Provide the (X, Y) coordinate of the cell's center where the given text is located.  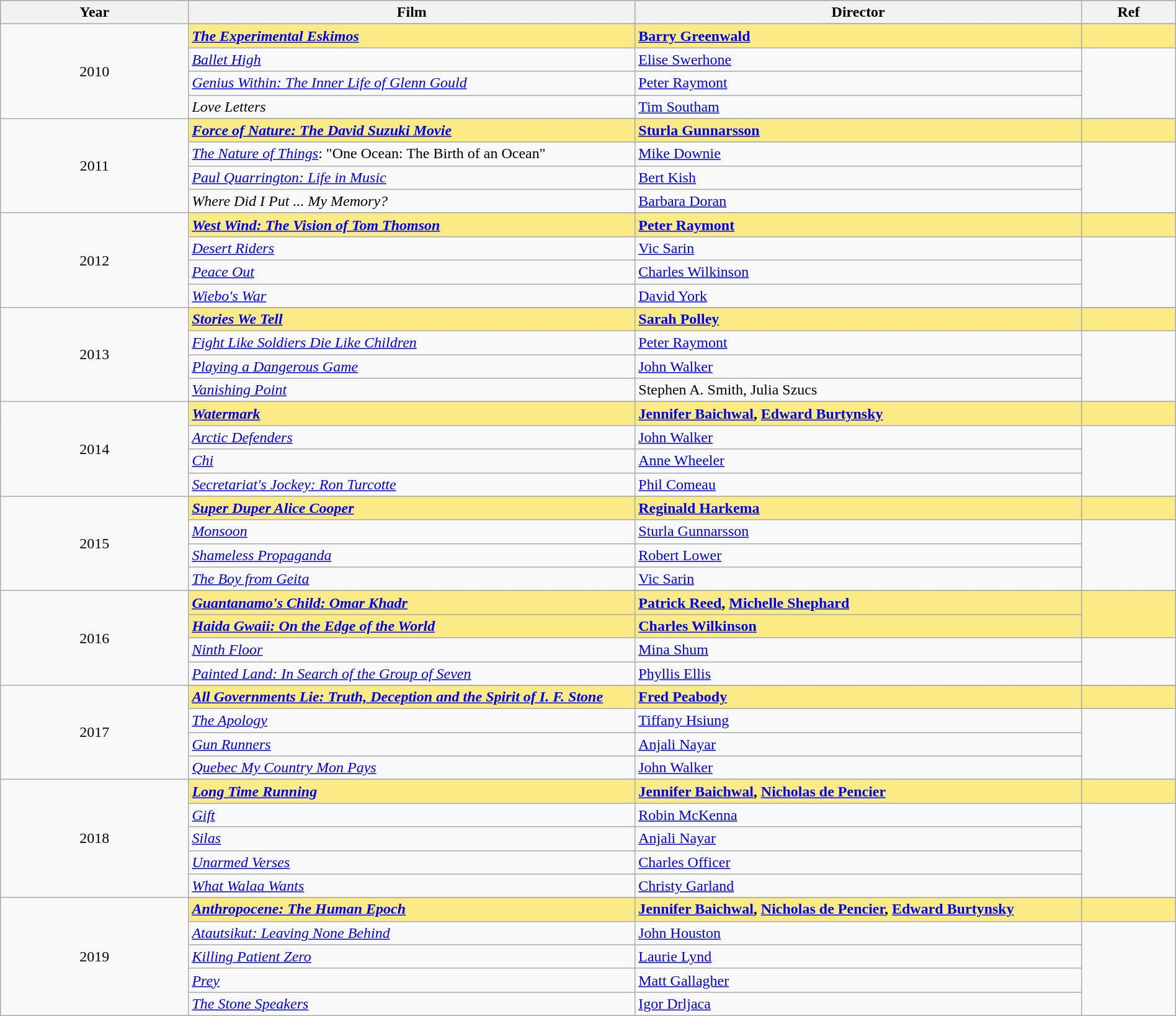
Patrick Reed, Michelle Shephard (858, 602)
Painted Land: In Search of the Group of Seven (412, 673)
Genius Within: The Inner Life of Glenn Gould (412, 83)
2016 (94, 638)
Secretariat's Jockey: Ron Turcotte (412, 484)
Robert Lower (858, 555)
Vanishing Point (412, 390)
All Governments Lie: Truth, Deception and the Spirit of I. F. Stone (412, 697)
Haida Gwaii: On the Edge of the World (412, 626)
John Houston (858, 933)
The Stone Speakers (412, 1004)
Sarah Polley (858, 319)
Long Time Running (412, 791)
Killing Patient Zero (412, 956)
Anne Wheeler (858, 461)
2013 (94, 355)
The Experimental Eskimos (412, 36)
Desert Riders (412, 248)
Phil Comeau (858, 484)
Guantanamo's Child: Omar Khadr (412, 602)
Jennifer Baichwal, Edward Burtynsky (858, 414)
Quebec My Country Mon Pays (412, 768)
The Nature of Things: "One Ocean: The Birth of an Ocean" (412, 154)
Barry Greenwald (858, 36)
Igor Drljaca (858, 1004)
2011 (94, 166)
2019 (94, 956)
Unarmed Verses (412, 862)
Director (858, 12)
Fred Peabody (858, 697)
Jennifer Baichwal, Nicholas de Pencier, Edward Burtynsky (858, 909)
Tiffany Hsiung (858, 721)
Robin McKenna (858, 815)
Laurie Lynd (858, 956)
Mike Downie (858, 154)
The Apology (412, 721)
Fight Like Soldiers Die Like Children (412, 343)
2015 (94, 543)
What Walaa Wants (412, 886)
Peace Out (412, 272)
Christy Garland (858, 886)
Wiebo's War (412, 296)
Gift (412, 815)
Reginald Harkema (858, 508)
Silas (412, 839)
Stories We Tell (412, 319)
2010 (94, 71)
2014 (94, 449)
Ninth Floor (412, 649)
Year (94, 12)
Playing a Dangerous Game (412, 367)
Paul Quarrington: Life in Music (412, 177)
Atautsikut: Leaving None Behind (412, 933)
Ref (1129, 12)
Anthropocene: The Human Epoch (412, 909)
Film (412, 12)
Tim Southam (858, 107)
Force of Nature: The David Suzuki Movie (412, 130)
Love Letters (412, 107)
Stephen A. Smith, Julia Szucs (858, 390)
Where Did I Put ... My Memory? (412, 201)
Arctic Defenders (412, 437)
Phyllis Ellis (858, 673)
Super Duper Alice Cooper (412, 508)
Shameless Propaganda (412, 555)
Charles Officer (858, 862)
Matt Gallagher (858, 980)
Monsoon (412, 532)
Mina Shum (858, 649)
The Boy from Geita (412, 579)
Jennifer Baichwal, Nicholas de Pencier (858, 791)
2018 (94, 839)
West Wind: The Vision of Tom Thomson (412, 225)
David York (858, 296)
2012 (94, 260)
Bert Kish (858, 177)
Watermark (412, 414)
Gun Runners (412, 744)
Ballet High (412, 60)
Chi (412, 461)
Elise Swerhone (858, 60)
Barbara Doran (858, 201)
2017 (94, 733)
Prey (412, 980)
